Locate the cell with the specified text and output its [x, y] center coordinate. 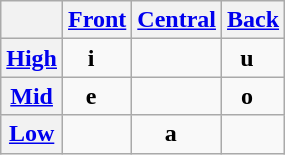
High [32, 58]
Central [177, 20]
u [254, 58]
Mid [32, 96]
i [98, 58]
Back [254, 20]
o [254, 96]
e [98, 96]
Low [32, 134]
Front [98, 20]
a [177, 134]
